Determine the (x, y) coordinate at the center of the cell enclosing the given text.  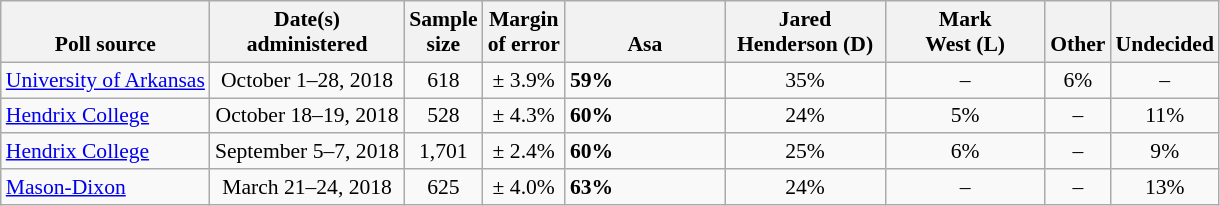
13% (1164, 187)
MarkWest (L) (965, 32)
± 2.4% (524, 152)
35% (805, 80)
5% (965, 116)
59% (645, 80)
October 18–19, 2018 (307, 116)
Marginof error (524, 32)
Samplesize (443, 32)
618 (443, 80)
± 4.3% (524, 116)
Poll source (106, 32)
University of Arkansas (106, 80)
11% (1164, 116)
625 (443, 187)
± 3.9% (524, 80)
September 5–7, 2018 (307, 152)
October 1–28, 2018 (307, 80)
JaredHenderson (D) (805, 32)
1,701 (443, 152)
Asa (645, 32)
Date(s)administered (307, 32)
9% (1164, 152)
25% (805, 152)
528 (443, 116)
± 4.0% (524, 187)
Other (1078, 32)
Mason-Dixon (106, 187)
March 21–24, 2018 (307, 187)
63% (645, 187)
Undecided (1164, 32)
